From the cell containing the given text, extract its center point as (x, y) coordinate. 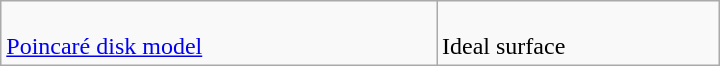
Ideal surface (578, 34)
Poincaré disk model (219, 34)
